Identify which cell holds the provided text, then report its [X, Y] central coordinate. 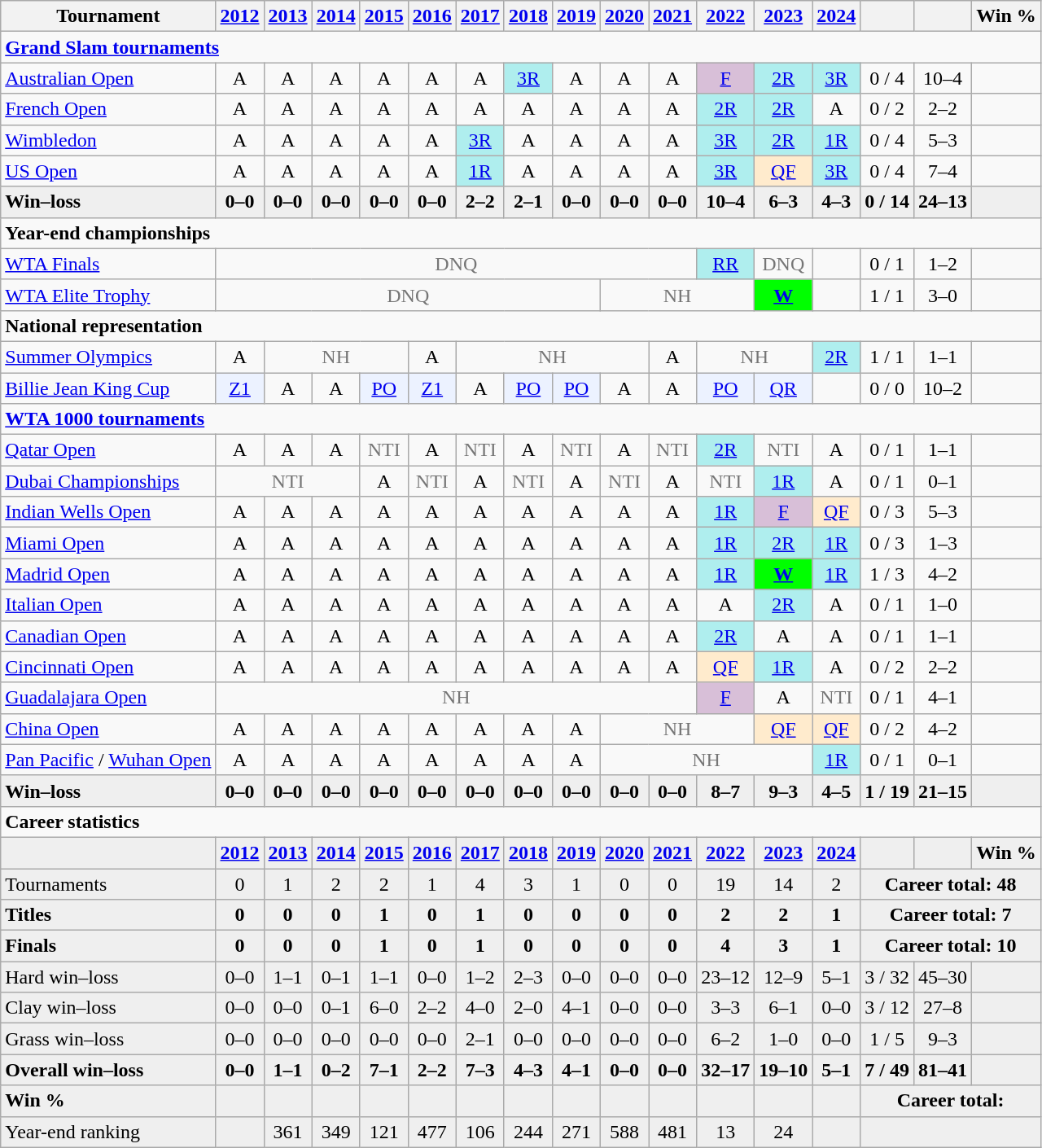
Summer Olympics [108, 357]
2–3 [528, 977]
7–4 [943, 171]
4–0 [480, 1008]
Career total: 10 [951, 946]
Hard win–loss [108, 977]
Tournaments [108, 883]
32–17 [726, 1070]
14 [783, 883]
1 / 19 [887, 791]
Grand Slam tournaments [521, 47]
244 [528, 1132]
10–2 [943, 388]
271 [576, 1132]
Canadian Open [108, 636]
US Open [108, 171]
27–8 [943, 1008]
2–0 [528, 1008]
Billie Jean King Cup [108, 388]
3–3 [726, 1008]
6–2 [726, 1039]
Year-end ranking [108, 1132]
1 / 3 [887, 574]
6–0 [384, 1008]
Grass win–loss [108, 1039]
Career total: [951, 1101]
0 / 14 [887, 202]
Miami Open [108, 543]
3 / 12 [887, 1008]
Italian Open [108, 605]
Guadalajara Open [108, 698]
13 [726, 1132]
1–3 [943, 543]
19–10 [783, 1070]
7–1 [384, 1070]
Australian Open [108, 78]
7–3 [480, 1070]
Pan Pacific / Wuhan Open [108, 760]
0–2 [335, 1070]
481 [672, 1132]
Indian Wells Open [108, 512]
China Open [108, 729]
23–12 [726, 977]
8–7 [726, 791]
45–30 [943, 977]
3–0 [943, 295]
6–3 [783, 202]
Qatar Open [108, 450]
Career total: 48 [951, 883]
3 / 32 [887, 977]
Clay win–loss [108, 1008]
RR [726, 264]
Wimbledon [108, 140]
Dubai Championships [108, 481]
24 [783, 1132]
Madrid Open [108, 574]
Overall win–loss [108, 1070]
WTA Finals [108, 264]
0 / 0 [887, 388]
12–9 [783, 977]
Career statistics [521, 822]
24–13 [943, 202]
1 / 5 [887, 1039]
Cincinnati Open [108, 667]
21–15 [943, 791]
19 [726, 883]
Titles [108, 915]
Career total: 7 [951, 915]
WTA Elite Trophy [108, 295]
QR [783, 388]
Year-end championships [521, 233]
National representation [521, 326]
106 [480, 1132]
Tournament [108, 16]
349 [335, 1132]
121 [384, 1132]
WTA 1000 tournaments [521, 419]
477 [431, 1132]
7 / 49 [887, 1070]
361 [288, 1132]
Finals [108, 946]
6–1 [783, 1008]
81–41 [943, 1070]
4–5 [837, 791]
588 [625, 1132]
French Open [108, 109]
